Scan for the cell matching the given text and deliver its [x, y] coordinate at center. 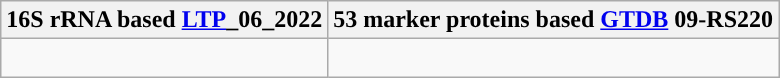
16S rRNA based LTP_06_2022 [164, 20]
53 marker proteins based GTDB 09-RS220 [554, 20]
